Scan for the cell matching the given text and deliver its (X, Y) coordinate at center. 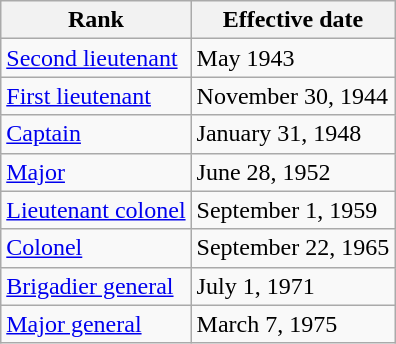
September 1, 1959 (293, 210)
Effective date (293, 20)
Major (96, 172)
Colonel (96, 248)
Rank (96, 20)
Lieutenant colonel (96, 210)
Major general (96, 324)
September 22, 1965 (293, 248)
March 7, 1975 (293, 324)
June 28, 1952 (293, 172)
First lieutenant (96, 96)
Captain (96, 134)
July 1, 1971 (293, 286)
Second lieutenant (96, 58)
Brigadier general (96, 286)
May 1943 (293, 58)
November 30, 1944 (293, 96)
January 31, 1948 (293, 134)
